Extract the [X, Y] coordinate from the center of the cell holding the provided text.  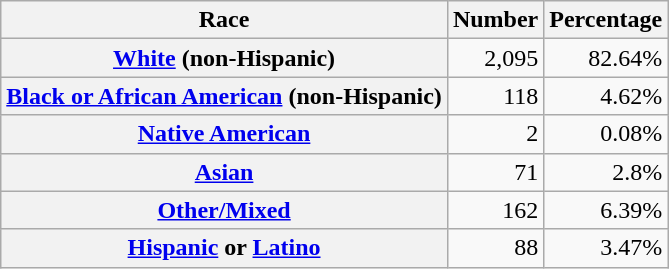
2.8% [606, 172]
Number [495, 20]
0.08% [606, 134]
88 [495, 248]
162 [495, 210]
3.47% [606, 248]
Percentage [606, 20]
2,095 [495, 58]
Other/Mixed [224, 210]
6.39% [606, 210]
Hispanic or Latino [224, 248]
71 [495, 172]
Asian [224, 172]
82.64% [606, 58]
White (non-Hispanic) [224, 58]
Race [224, 20]
Black or African American (non-Hispanic) [224, 96]
Native American [224, 134]
118 [495, 96]
2 [495, 134]
4.62% [606, 96]
